Locate the cell with the specified text and output its (X, Y) center coordinate. 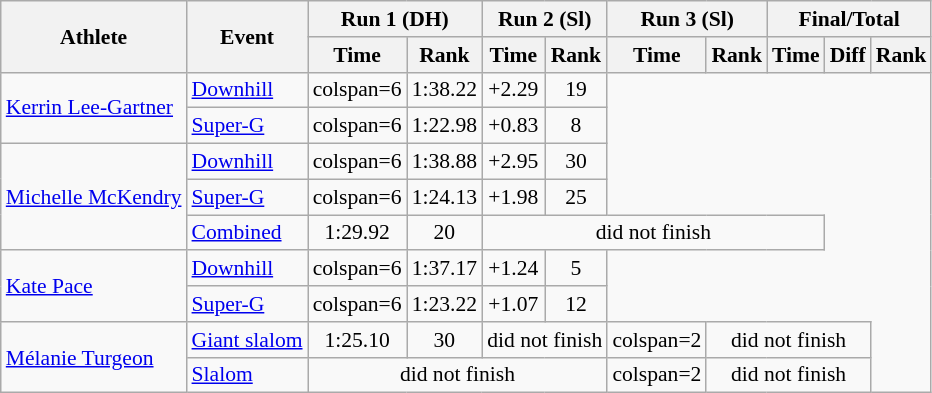
1:24.13 (444, 197)
Kate Pace (94, 286)
Run 1 (DH) (396, 19)
+2.95 (513, 162)
Athlete (94, 36)
1:23.22 (444, 304)
Michelle McKendry (94, 198)
+2.29 (513, 90)
1:37.17 (444, 269)
1:38.88 (444, 162)
1:22.98 (444, 126)
Run 2 (Sl) (544, 19)
Giant slalom (248, 340)
+0.83 (513, 126)
Final/Total (849, 19)
+1.98 (513, 197)
25 (576, 197)
+1.07 (513, 304)
19 (576, 90)
Run 3 (Sl) (687, 19)
+1.24 (513, 269)
1:25.10 (358, 340)
5 (576, 269)
20 (444, 233)
1:38.22 (444, 90)
Kerrin Lee-Gartner (94, 108)
8 (576, 126)
Event (248, 36)
12 (576, 304)
1:29.92 (358, 233)
Diff (848, 55)
Slalom (248, 375)
Combined (248, 233)
Mélanie Turgeon (94, 358)
